Output the [X, Y] coordinate of the center of the cell containing the given text.  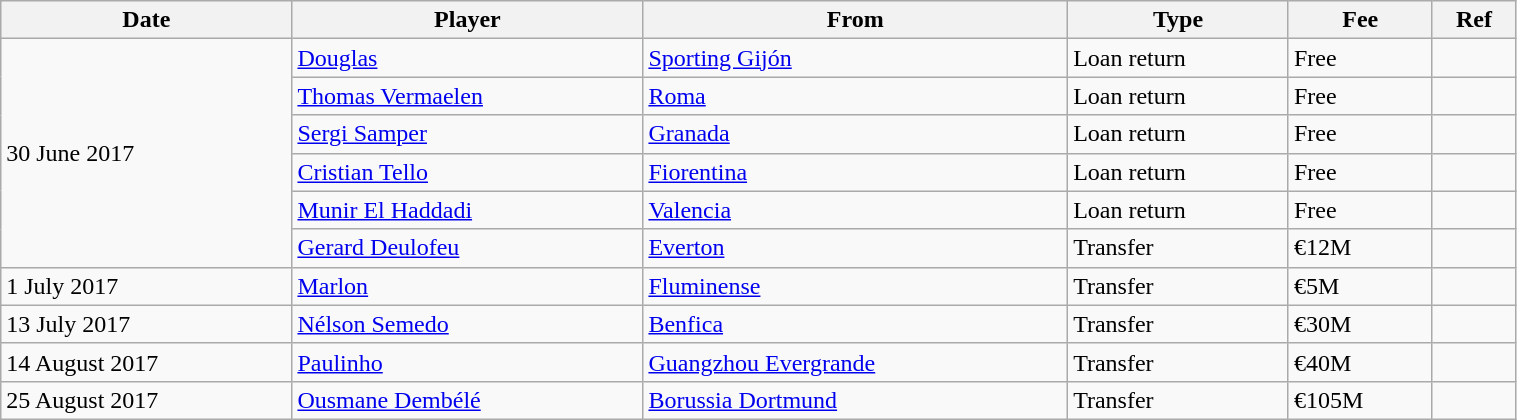
Munir El Haddadi [468, 210]
€30M [1360, 324]
1 July 2017 [146, 286]
Type [1178, 20]
From [856, 20]
Fee [1360, 20]
Ref [1474, 20]
Sergi Samper [468, 134]
€5M [1360, 286]
Valencia [856, 210]
Fluminense [856, 286]
13 July 2017 [146, 324]
Paulinho [468, 362]
Nélson Semedo [468, 324]
Granada [856, 134]
Marlon [468, 286]
€12M [1360, 248]
Date [146, 20]
€40M [1360, 362]
Sporting Gijón [856, 58]
30 June 2017 [146, 153]
14 August 2017 [146, 362]
Thomas Vermaelen [468, 96]
Douglas [468, 58]
Roma [856, 96]
€105M [1360, 400]
Benfica [856, 324]
Guangzhou Evergrande [856, 362]
Cristian Tello [468, 172]
Borussia Dortmund [856, 400]
Gerard Deulofeu [468, 248]
Player [468, 20]
Ousmane Dembélé [468, 400]
25 August 2017 [146, 400]
Everton [856, 248]
Fiorentina [856, 172]
